Pinpoint the cell where the given text exists, returning its (x, y) midpoint coordinate. 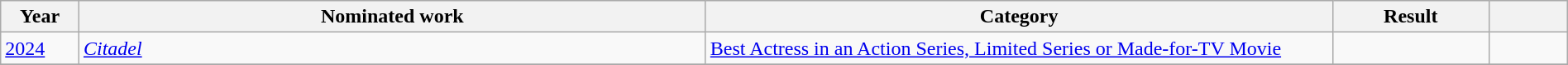
Best Actress in an Action Series, Limited Series or Made-for-TV Movie (1019, 48)
Category (1019, 17)
Nominated work (392, 17)
Citadel (392, 48)
2024 (40, 48)
Result (1411, 17)
Year (40, 17)
